For the text-containing cell, return its midpoint in (X, Y) coordinate format. 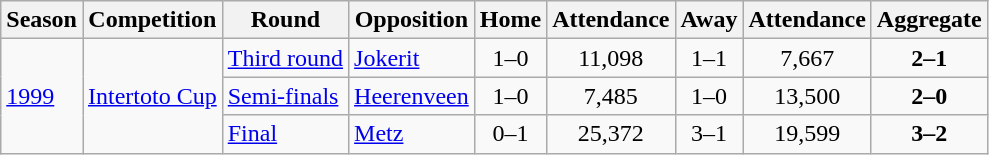
Aggregate (929, 20)
Jokerit (412, 58)
1–1 (709, 58)
Season (42, 20)
3–2 (929, 134)
11,098 (611, 58)
Semi-finals (285, 96)
Intertoto Cup (152, 96)
1999 (42, 96)
Metz (412, 134)
25,372 (611, 134)
Home (510, 20)
7,485 (611, 96)
Competition (152, 20)
3–1 (709, 134)
0–1 (510, 134)
2–0 (929, 96)
7,667 (807, 58)
2–1 (929, 58)
19,599 (807, 134)
Away (709, 20)
Third round (285, 58)
Final (285, 134)
Heerenveen (412, 96)
Opposition (412, 20)
13,500 (807, 96)
Round (285, 20)
